Search for the cell housing the specified text and yield its (x, y) center coordinate. 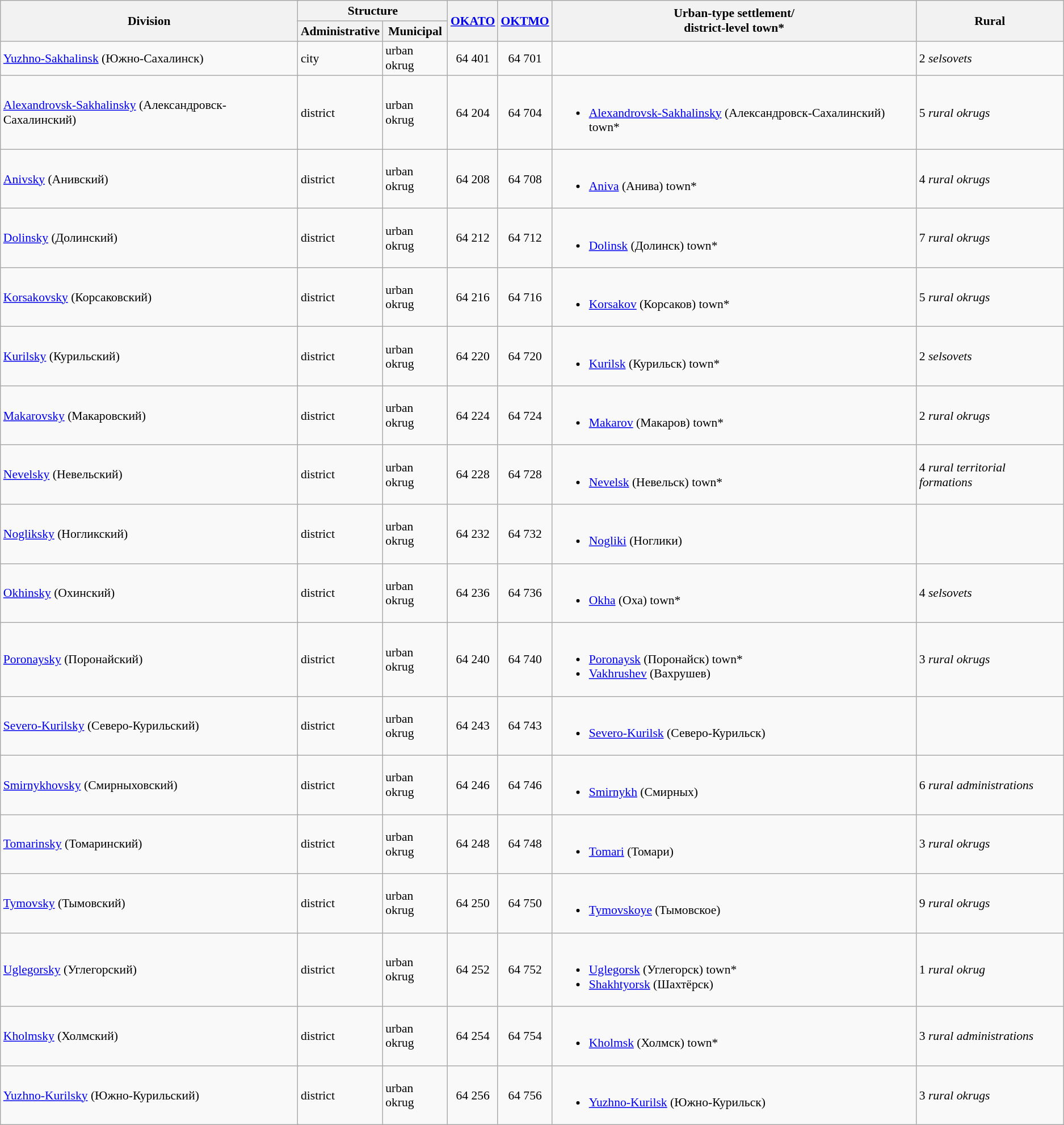
64 740 (524, 660)
64 752 (524, 970)
64 401 (473, 58)
64 204 (473, 113)
64 248 (473, 844)
Kholmsk (Холмск) town* (734, 1036)
Severo-Kurilsk (Северо-Курильск) (734, 726)
Poronaysky (Поронайский) (149, 660)
Okha (Оха) town* (734, 593)
64 208 (473, 179)
64 252 (473, 970)
6 rural administrations (990, 785)
3 rural administrations (990, 1036)
Aniva (Анива) town* (734, 179)
Yuzhno-Kurilsky (Южно-Курильский) (149, 1095)
64 254 (473, 1036)
64 708 (524, 179)
64 732 (524, 534)
Yuzhno-Kurilsk (Южно-Курильск) (734, 1095)
Makarov (Макаров) town* (734, 415)
64 712 (524, 238)
Yuzhno-Sakhalinsk (Южно-Сахалинск) (149, 58)
Uglegorsk (Углегорск) town*Shakhtyorsk (Шахтёрск) (734, 970)
9 rural okrugs (990, 903)
Okhinsky (Охинский) (149, 593)
Nogliki (Ноглики) (734, 534)
Kurilsky (Курильский) (149, 356)
OKATO (473, 20)
Municipal (415, 31)
64 736 (524, 593)
64 720 (524, 356)
Alexandrovsk-Sakhalinsky (Александровск-Сахалинский) town* (734, 113)
64 224 (473, 415)
Tomari (Томари) (734, 844)
Poronaysk (Поронайск) town*Vakhrushev (Вахрушев) (734, 660)
Anivsky (Анивский) (149, 179)
Korsakovsky (Корсаковский) (149, 297)
Kurilsk (Курильск) town* (734, 356)
64 236 (473, 593)
Rural (990, 20)
1 rural okrug (990, 970)
Urban-type settlement/district-level town* (734, 20)
OKTMO (524, 20)
64 250 (473, 903)
64 754 (524, 1036)
64 750 (524, 903)
4 rural okrugs (990, 179)
Dolinsky (Долинский) (149, 238)
Administrative (340, 31)
64 746 (524, 785)
7 rural okrugs (990, 238)
64 716 (524, 297)
64 246 (473, 785)
Severo-Kurilsky (Северо-Курильский) (149, 726)
64 220 (473, 356)
Nevelsky (Невельский) (149, 475)
Smirnykh (Смирных) (734, 785)
4 rural territorial formations (990, 475)
64 701 (524, 58)
Tomarinsky (Томаринский) (149, 844)
64 243 (473, 726)
Smirnykhovsky (Смирныховский) (149, 785)
Nogliksky (Ногликский) (149, 534)
Korsakov (Корсаков) town* (734, 297)
64 748 (524, 844)
64 232 (473, 534)
Alexandrovsk-Sakhalinsky (Александровск-Сахалинский) (149, 113)
city (340, 58)
64 743 (524, 726)
2 rural okrugs (990, 415)
Dolinsk (Долинск) town* (734, 238)
64 728 (524, 475)
Kholmsky (Холмский) (149, 1036)
Structure (373, 11)
64 704 (524, 113)
Division (149, 20)
64 256 (473, 1095)
64 724 (524, 415)
Tymovsky (Тымовский) (149, 903)
64 212 (473, 238)
Nevelsk (Невельск) town* (734, 475)
64 216 (473, 297)
64 240 (473, 660)
4 selsovets (990, 593)
Uglegorsky (Углегорский) (149, 970)
Tymovskoye (Тымовское) (734, 903)
64 756 (524, 1095)
Makarovsky (Макаровский) (149, 415)
64 228 (473, 475)
